Return (x, y) of the center of cell containing provided text 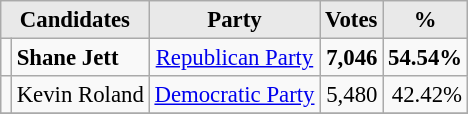
Democratic Party (234, 95)
42.42% (426, 95)
% (426, 20)
Republican Party (234, 58)
Shane Jett (80, 58)
Candidates (75, 20)
Kevin Roland (80, 95)
5,480 (352, 95)
7,046 (352, 58)
Party (234, 20)
Votes (352, 20)
54.54% (426, 58)
